Provide the (X, Y) coordinate of the cell's center where the given text is located.  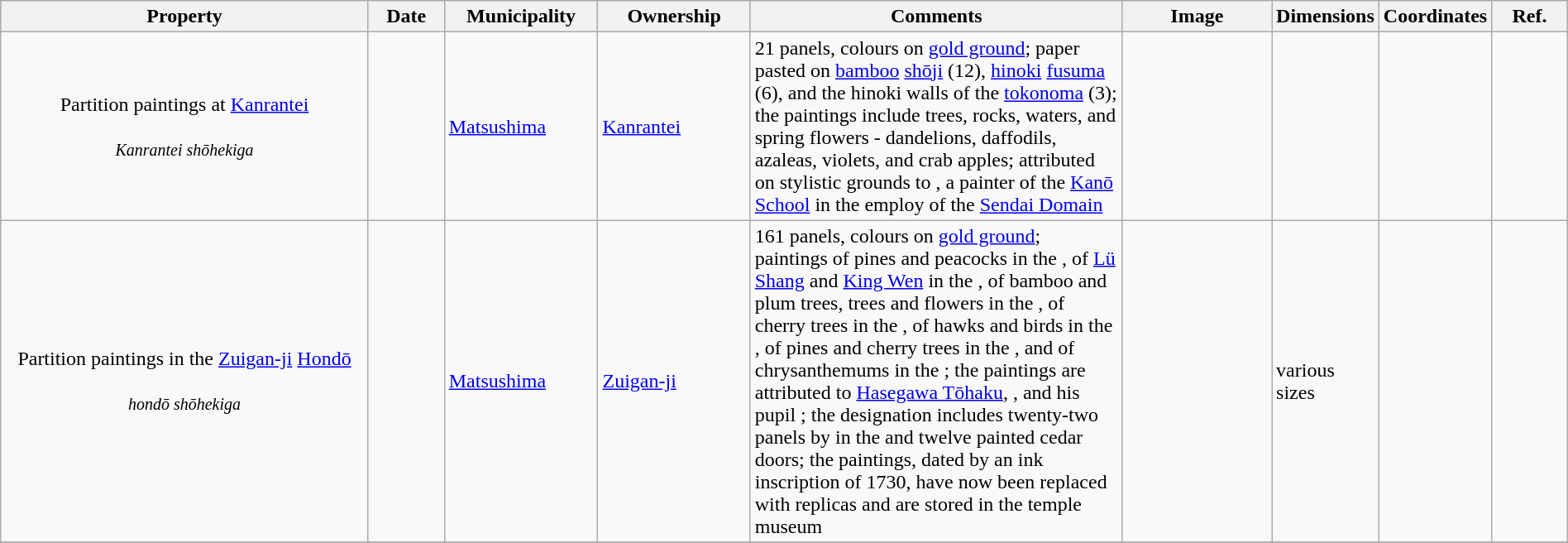
Zuigan-ji (674, 381)
Dimensions (1326, 17)
Ownership (674, 17)
Partition paintings in the Zuigan-ji Hondōhondō shōhekiga (185, 381)
Municipality (521, 17)
Property (185, 17)
Ref. (1530, 17)
Coordinates (1435, 17)
Image (1197, 17)
Date (406, 17)
various sizes (1326, 381)
Kanrantei (674, 126)
Partition paintings at KanranteiKanrantei shōhekiga (185, 126)
Comments (936, 17)
